Provide the (X, Y) coordinate of the cell's center where the given text is located.  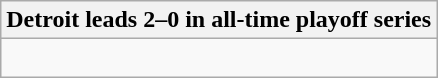
Detroit leads 2–0 in all-time playoff series (219, 20)
